Pinpoint the cell where the given text exists, returning its (X, Y) midpoint coordinate. 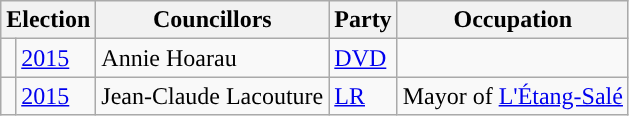
Mayor of L'Étang-Salé (512, 96)
Election (48, 20)
DVD (363, 58)
Jean-Claude Lacouture (212, 96)
Annie Hoarau (212, 58)
Party (363, 20)
Occupation (512, 20)
Councillors (212, 20)
LR (363, 96)
